From the cell containing the given text, extract its center point as [x, y] coordinate. 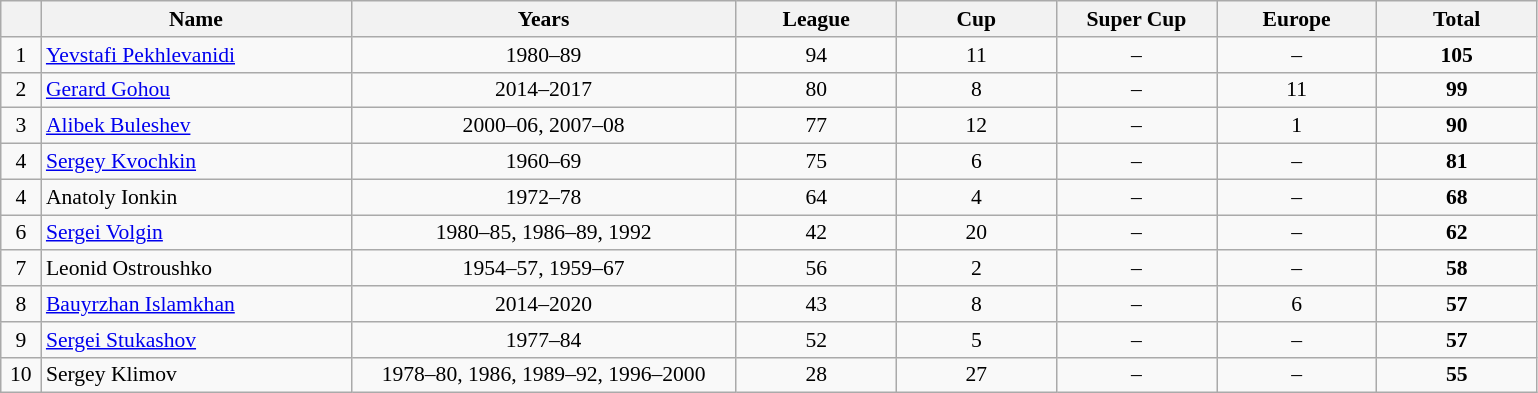
81 [1457, 162]
Europe [1296, 19]
5 [976, 340]
Yevstafi Pekhlevanidi [196, 55]
94 [816, 55]
58 [1457, 269]
42 [816, 233]
Sergey Kvochkin [196, 162]
Total [1457, 19]
99 [1457, 90]
1978–80, 1986, 1989–92, 1996–2000 [544, 375]
90 [1457, 126]
56 [816, 269]
1980–85, 1986–89, 1992 [544, 233]
1960–69 [544, 162]
9 [21, 340]
League [816, 19]
68 [1457, 197]
Gerard Gohou [196, 90]
64 [816, 197]
7 [21, 269]
2014–2020 [544, 304]
28 [816, 375]
75 [816, 162]
Bauyrzhan Islamkhan [196, 304]
1954–57, 1959–67 [544, 269]
Anatoly Ionkin [196, 197]
Sergei Stukashov [196, 340]
52 [816, 340]
43 [816, 304]
27 [976, 375]
55 [1457, 375]
80 [816, 90]
1980–89 [544, 55]
Leonid Ostroushko [196, 269]
2000–06, 2007–08 [544, 126]
12 [976, 126]
62 [1457, 233]
20 [976, 233]
Name [196, 19]
77 [816, 126]
Sergei Volgin [196, 233]
Super Cup [1136, 19]
Sergey Klimov [196, 375]
10 [21, 375]
1977–84 [544, 340]
Cup [976, 19]
Alibek Buleshev [196, 126]
3 [21, 126]
2014–2017 [544, 90]
105 [1457, 55]
Years [544, 19]
1972–78 [544, 197]
